Capture the cell that displays the provided text and extract its (x, y) central coordinate. 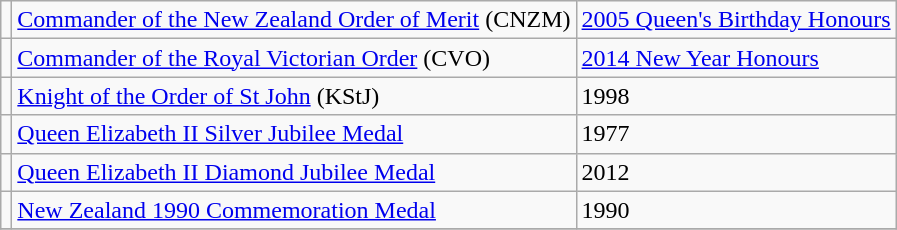
1998 (736, 96)
Knight of the Order of St John (KStJ) (294, 96)
Queen Elizabeth II Silver Jubilee Medal (294, 134)
2005 Queen's Birthday Honours (736, 20)
2012 (736, 172)
Commander of the New Zealand Order of Merit (CNZM) (294, 20)
Commander of the Royal Victorian Order (CVO) (294, 58)
2014 New Year Honours (736, 58)
1990 (736, 210)
1977 (736, 134)
New Zealand 1990 Commemoration Medal (294, 210)
Queen Elizabeth II Diamond Jubilee Medal (294, 172)
